Capture the cell that displays the provided text and extract its [x, y] central coordinate. 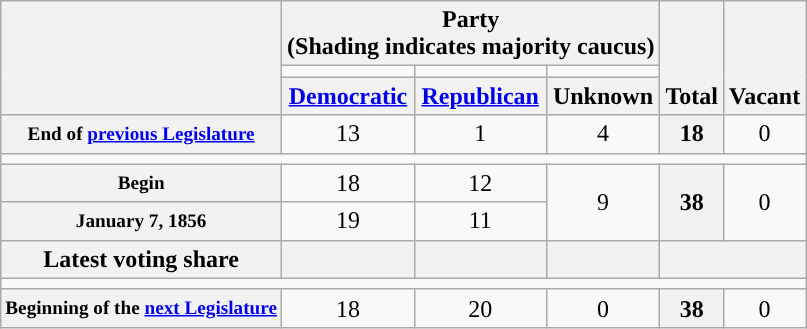
Total [692, 58]
Democratic [348, 96]
Party (Shading indicates majority caucus) [471, 34]
19 [348, 221]
Republican [480, 96]
12 [480, 183]
9 [603, 202]
Begin [142, 183]
End of previous Legislature [142, 134]
January 7, 1856 [142, 221]
4 [603, 134]
1 [480, 134]
20 [480, 308]
13 [348, 134]
Beginning of the next Legislature [142, 308]
Vacant [764, 58]
Latest voting share [142, 259]
11 [480, 221]
Unknown [603, 96]
